Find where the given text appears and provide that cell's center as [X, Y] coordinate. 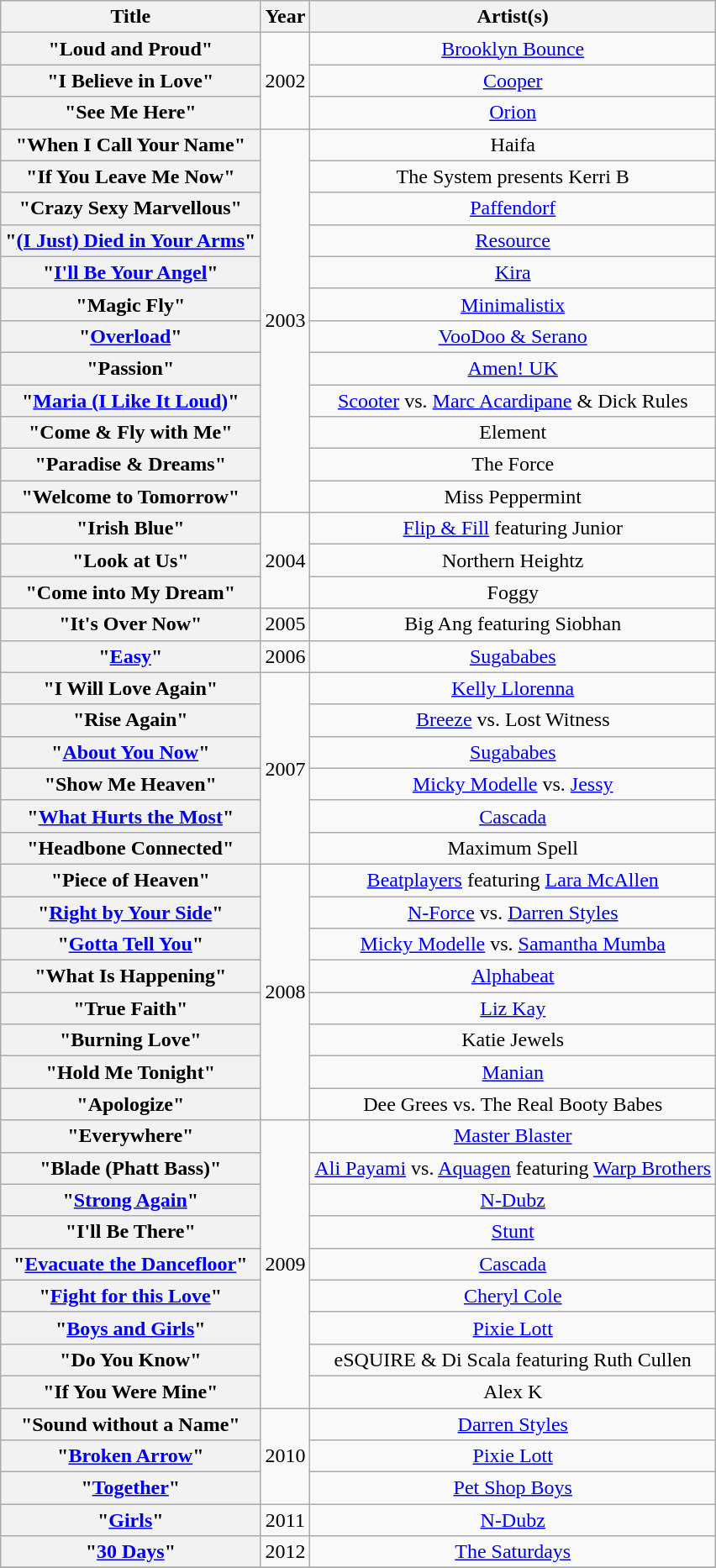
"Overload" [131, 336]
Element [513, 433]
"Crazy Sexy Marvellous" [131, 208]
"Passion" [131, 368]
2010 [286, 1456]
"Apologize" [131, 1104]
Haifa [513, 145]
"Do You Know" [131, 1360]
N-Force vs. Darren Styles [513, 912]
Pet Shop Boys [513, 1488]
2005 [286, 624]
"What Hurts the Most" [131, 816]
VooDoo & Serano [513, 336]
"Come & Fly with Me" [131, 433]
Kira [513, 272]
Cooper [513, 81]
eSQUIRE & Di Scala featuring Ruth Cullen [513, 1360]
"Look at Us" [131, 560]
"About You Now" [131, 752]
"Right by Your Side" [131, 912]
"Strong Again" [131, 1200]
Amen! UK [513, 368]
Alex K [513, 1392]
2003 [286, 321]
Darren Styles [513, 1424]
"Rise Again" [131, 720]
"Show Me Heaven" [131, 784]
2009 [286, 1264]
Minimalistix [513, 304]
Beatplayers featuring Lara McAllen [513, 880]
The Saturdays [513, 1552]
"Together" [131, 1488]
Foggy [513, 592]
Brooklyn Bounce [513, 49]
Manian [513, 1072]
"Piece of Heaven" [131, 880]
Micky Modelle vs. Samantha Mumba [513, 944]
Miss Peppermint [513, 497]
Liz Kay [513, 1008]
"I Will Love Again" [131, 688]
"I'll Be There" [131, 1232]
Micky Modelle vs. Jessy [513, 784]
"See Me Here" [131, 113]
"I Believe in Love" [131, 81]
"Everywhere" [131, 1136]
"Magic Fly" [131, 304]
2012 [286, 1552]
Paffendorf [513, 208]
"Burning Love" [131, 1040]
Artist(s) [513, 17]
Cheryl Cole [513, 1296]
The Force [513, 465]
"Evacuate the Dancefloor" [131, 1264]
Northern Heightz [513, 560]
"It's Over Now" [131, 624]
Master Blaster [513, 1136]
"Sound without a Name" [131, 1424]
"Come into My Dream" [131, 592]
Stunt [513, 1232]
"30 Days" [131, 1552]
2011 [286, 1520]
Kelly Llorenna [513, 688]
Orion [513, 113]
2004 [286, 560]
Alphabeat [513, 976]
Flip & Fill featuring Junior [513, 529]
"Fight for this Love" [131, 1296]
"What Is Happening" [131, 976]
Title [131, 17]
"(I Just) Died in Your Arms" [131, 240]
"Headbone Connected" [131, 848]
"Blade (Phatt Bass)" [131, 1168]
Big Ang featuring Siobhan [513, 624]
"Welcome to Tomorrow" [131, 497]
Breeze vs. Lost Witness [513, 720]
2002 [286, 81]
"Gotta Tell You" [131, 944]
"Maria (I Like It Loud)" [131, 401]
2007 [286, 768]
Maximum Spell [513, 848]
"If You Were Mine" [131, 1392]
"Girls" [131, 1520]
"When I Call Your Name" [131, 145]
"Broken Arrow" [131, 1456]
"I'll Be Your Angel" [131, 272]
"True Faith" [131, 1008]
2006 [286, 656]
"Hold Me Tonight" [131, 1072]
"Loud and Proud" [131, 49]
"Boys and Girls" [131, 1328]
Year [286, 17]
"Easy" [131, 656]
Katie Jewels [513, 1040]
Dee Grees vs. The Real Booty Babes [513, 1104]
"Irish Blue" [131, 529]
Resource [513, 240]
"If You Leave Me Now" [131, 176]
The System presents Kerri B [513, 176]
"Paradise & Dreams" [131, 465]
Ali Payami vs. Aquagen featuring Warp Brothers [513, 1168]
2008 [286, 992]
Scooter vs. Marc Acardipane & Dick Rules [513, 401]
